Capture the cell that displays the provided text and extract its (x, y) central coordinate. 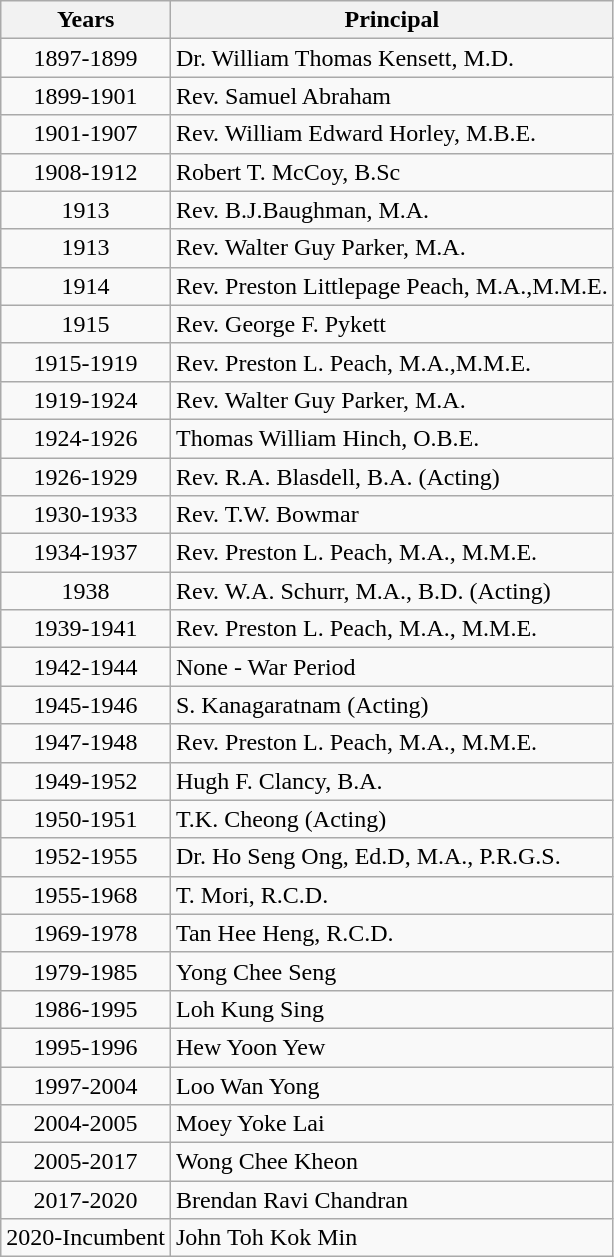
S. Kanagaratnam (Acting) (392, 705)
1997-2004 (86, 1085)
1919-1924 (86, 400)
1901-1907 (86, 134)
Wong Chee Kheon (392, 1162)
Principal (392, 20)
1897-1899 (86, 58)
Rev. B.J.Baughman, M.A. (392, 210)
Thomas William Hinch, O.B.E. (392, 438)
Brendan Ravi Chandran (392, 1200)
1942-1944 (86, 667)
T.K. Cheong (Acting) (392, 819)
2017-2020 (86, 1200)
1979-1985 (86, 971)
Years (86, 20)
1955-1968 (86, 895)
1969-1978 (86, 933)
1926-1929 (86, 477)
1899-1901 (86, 96)
None - War Period (392, 667)
Hugh F. Clancy, B.A. (392, 781)
1939-1941 (86, 629)
1915-1919 (86, 362)
Tan Hee Heng, R.C.D. (392, 933)
1949-1952 (86, 781)
Rev. Samuel Abraham (392, 96)
Loo Wan Yong (392, 1085)
Yong Chee Seng (392, 971)
Rev. W.A. Schurr, M.A., B.D. (Acting) (392, 591)
1915 (86, 324)
Rev. Preston L. Peach, M.A.,M.M.E. (392, 362)
Rev. George F. Pykett (392, 324)
Robert T. McCoy, B.Sc (392, 172)
1930-1933 (86, 515)
1950-1951 (86, 819)
1945-1946 (86, 705)
1995-1996 (86, 1047)
1938 (86, 591)
1934-1937 (86, 553)
Rev. William Edward Horley, M.B.E. (392, 134)
1952-1955 (86, 857)
Rev. Preston Littlepage Peach, M.A.,M.M.E. (392, 286)
2020-Incumbent (86, 1238)
Dr. Ho Seng Ong, Ed.D, M.A., P.R.G.S. (392, 857)
Loh Kung Sing (392, 1009)
Rev. T.W. Bowmar (392, 515)
1914 (86, 286)
T. Mori, R.C.D. (392, 895)
Moey Yoke Lai (392, 1124)
1924-1926 (86, 438)
2004-2005 (86, 1124)
1986-1995 (86, 1009)
John Toh Kok Min (392, 1238)
Dr. William Thomas Kensett, M.D. (392, 58)
Rev. R.A. Blasdell, B.A. (Acting) (392, 477)
2005-2017 (86, 1162)
Hew Yoon Yew (392, 1047)
1947-1948 (86, 743)
1908-1912 (86, 172)
